Search for the cell housing the specified text and yield its [x, y] center coordinate. 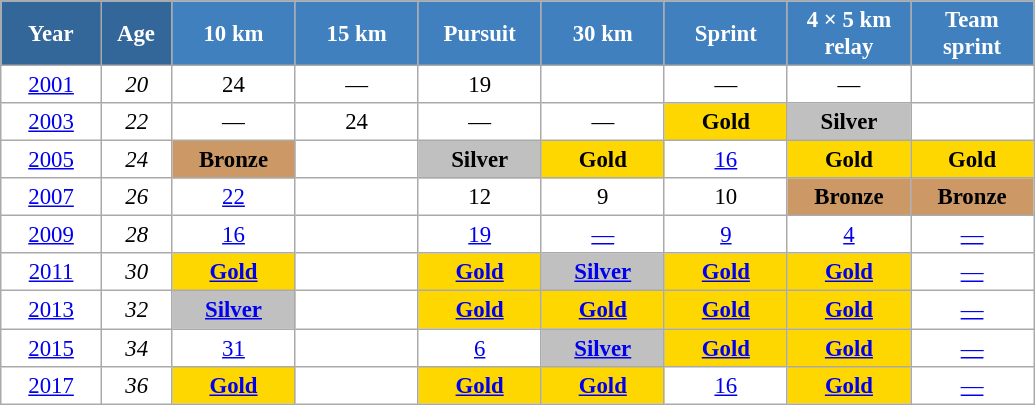
30 km [602, 34]
28 [136, 235]
Pursuit [480, 34]
4 × 5 km relay [848, 34]
4 [848, 235]
15 km [356, 34]
Sprint [726, 34]
31 [234, 348]
Team sprint [972, 34]
20 [136, 85]
2011 [52, 273]
Year [52, 34]
12 [480, 197]
Age [136, 34]
2003 [52, 122]
32 [136, 310]
26 [136, 197]
2017 [52, 385]
10 [726, 197]
2009 [52, 235]
34 [136, 348]
2013 [52, 310]
10 km [234, 34]
2001 [52, 85]
30 [136, 273]
2005 [52, 160]
36 [136, 385]
6 [480, 348]
2015 [52, 348]
2007 [52, 197]
